Capture the cell that displays the provided text and extract its [X, Y] central coordinate. 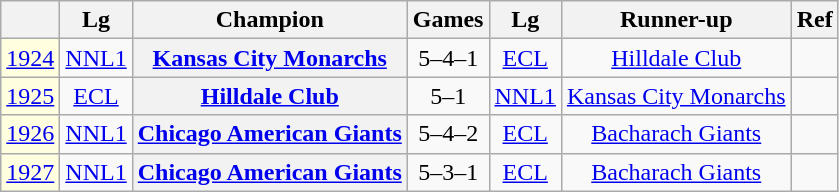
Runner-up [676, 20]
1927 [30, 172]
1924 [30, 58]
1926 [30, 134]
Champion [270, 20]
Games [448, 20]
5–3–1 [448, 172]
Ref [814, 20]
5–4–1 [448, 58]
5–4–2 [448, 134]
5–1 [448, 96]
1925 [30, 96]
